Detect which cell encompasses the target text, then output its (X, Y) center coordinate. 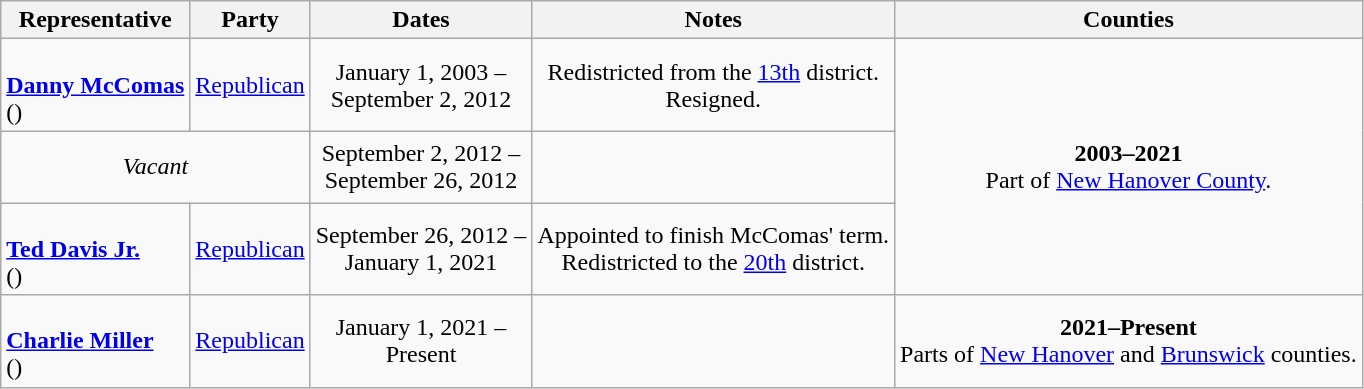
2021–Present Parts of New Hanover and Brunswick counties. (1129, 341)
Vacant (156, 167)
Charlie Miller() (96, 341)
January 1, 2003 – September 2, 2012 (421, 85)
Dates (421, 20)
Redistricted from the 13th district. Resigned. (714, 85)
Appointed to finish McComas' term. Redistricted to the 20th district. (714, 249)
Party (250, 20)
January 1, 2021 – Present (421, 341)
Representative (96, 20)
September 26, 2012 – January 1, 2021 (421, 249)
Danny McComas() (96, 85)
2003–2021 Part of New Hanover County. (1129, 167)
Counties (1129, 20)
Notes (714, 20)
Ted Davis Jr.() (96, 249)
September 2, 2012 – September 26, 2012 (421, 167)
